From the cell containing the given text, extract its center point as (x, y) coordinate. 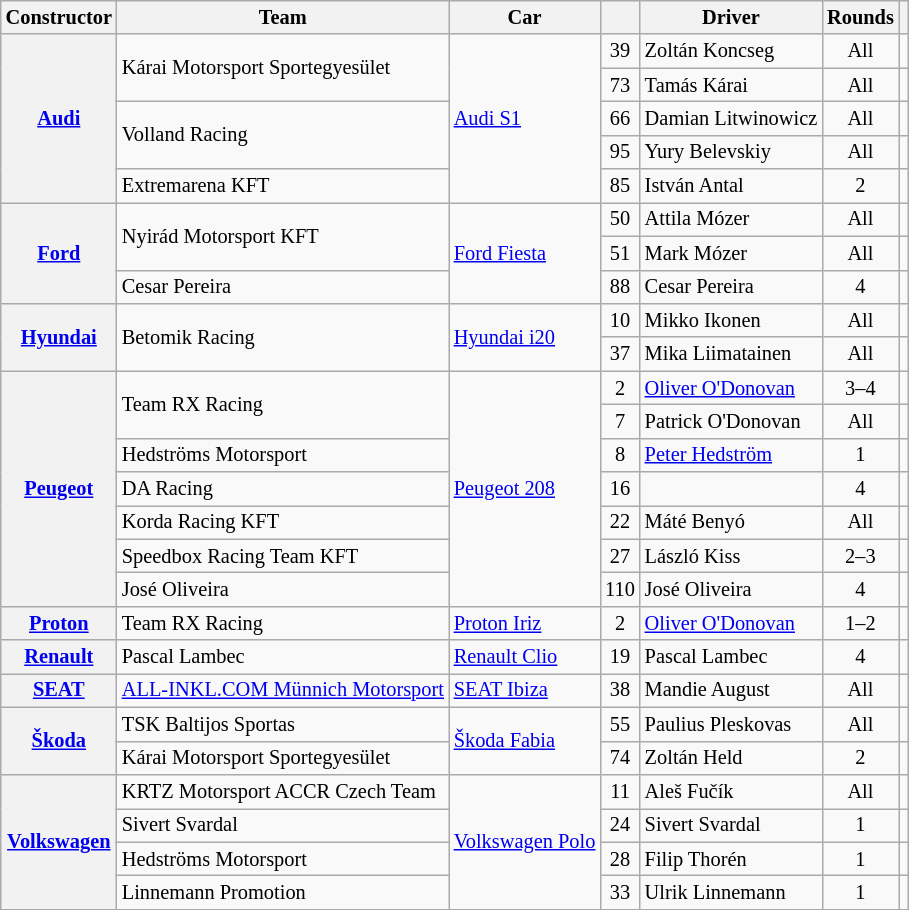
Speedbox Racing Team KFT (283, 556)
Audi S1 (524, 118)
7 (620, 421)
István Antal (731, 186)
39 (620, 51)
8 (620, 455)
Mika Liimatainen (731, 354)
55 (620, 724)
DA Racing (283, 489)
Hyundai i20 (524, 336)
Volkswagen (59, 842)
Damian Litwinowicz (731, 118)
33 (620, 892)
Škoda (59, 740)
51 (620, 253)
74 (620, 758)
Peugeot (59, 489)
Ford (59, 252)
Tamás Kárai (731, 85)
TSK Baltijos Sportas (283, 724)
SEAT (59, 690)
SEAT Ibiza (524, 690)
Renault Clio (524, 657)
Mark Mózer (731, 253)
19 (620, 657)
Yury Belevskiy (731, 152)
Extremarena KFT (283, 186)
Driver (731, 17)
22 (620, 522)
27 (620, 556)
24 (620, 825)
Volland Racing (283, 134)
10 (620, 320)
28 (620, 859)
KRTZ Motorsport ACCR Czech Team (283, 791)
Zoltán Held (731, 758)
85 (620, 186)
Audi (59, 118)
38 (620, 690)
Patrick O'Donovan (731, 421)
Attila Mózer (731, 219)
Filip Thorén (731, 859)
11 (620, 791)
Volkswagen Polo (524, 842)
66 (620, 118)
Ulrik Linnemann (731, 892)
Linnemann Promotion (283, 892)
Peugeot 208 (524, 489)
Proton Iriz (524, 623)
Zoltán Koncseg (731, 51)
Nyirád Motorsport KFT (283, 236)
73 (620, 85)
Rounds (860, 17)
Aleš Fučík (731, 791)
Máté Benyó (731, 522)
Mikko Ikonen (731, 320)
Renault (59, 657)
Ford Fiesta (524, 252)
Betomik Racing (283, 336)
Hyundai (59, 336)
95 (620, 152)
88 (620, 287)
Proton (59, 623)
Constructor (59, 17)
Korda Racing KFT (283, 522)
Peter Hedström (731, 455)
Paulius Pleskovas (731, 724)
3–4 (860, 388)
ALL-INKL.COM Münnich Motorsport (283, 690)
110 (620, 589)
37 (620, 354)
50 (620, 219)
Team (283, 17)
16 (620, 489)
Car (524, 17)
2–3 (860, 556)
Škoda Fabia (524, 740)
Mandie August (731, 690)
László Kiss (731, 556)
1–2 (860, 623)
